From the cell containing the given text, extract its center point as [X, Y] coordinate. 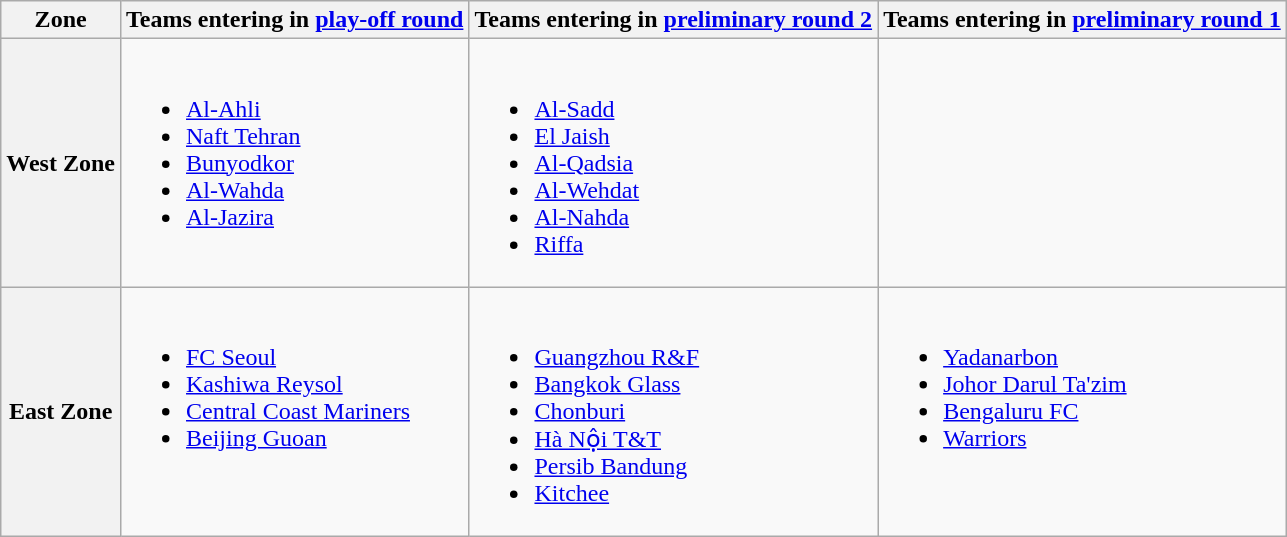
East Zone [61, 412]
Guangzhou R&F Bangkok Glass Chonburi Hà Nội T&T Persib Bandung Kitchee [674, 412]
Al-Sadd El Jaish Al-Qadsia Al-Wehdat Al-Nahda Riffa [674, 163]
Yadanarbon Johor Darul Ta'zim Bengaluru FC Warriors [1082, 412]
West Zone [61, 163]
FC Seoul Kashiwa Reysol Central Coast Mariners Beijing Guoan [294, 412]
Zone [61, 20]
Al-Ahli Naft Tehran Bunyodkor Al-Wahda Al-Jazira [294, 163]
Teams entering in play-off round [294, 20]
Teams entering in preliminary round 2 [674, 20]
Teams entering in preliminary round 1 [1082, 20]
